Capture the cell that displays the provided text and extract its [X, Y] central coordinate. 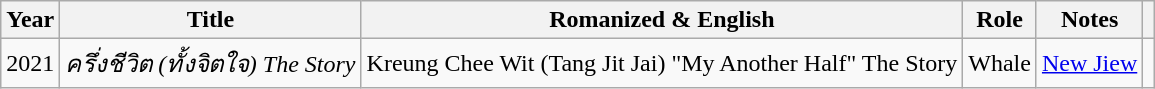
Romanized & English [662, 20]
Notes [1089, 20]
Whale [1000, 64]
Year [30, 20]
Kreung Chee Wit (Tang Jit Jai) "My Another Half" The Story [662, 64]
Title [210, 20]
New Jiew [1089, 64]
Role [1000, 20]
2021 [30, 64]
ครึ่งชีวิต (ทั้งจิตใจ) The Story [210, 64]
